Extract the (x, y) coordinate from the center of the cell holding the provided text.  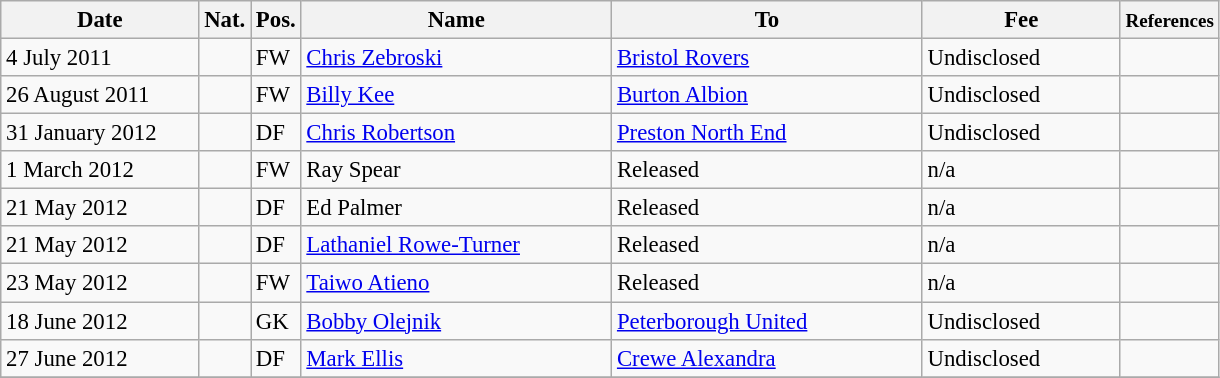
References (1170, 20)
Peterborough United (768, 321)
Ray Spear (456, 170)
Ed Palmer (456, 208)
Chris Zebroski (456, 58)
Pos. (276, 20)
GK (276, 321)
18 June 2012 (100, 321)
Fee (1021, 20)
31 January 2012 (100, 133)
Name (456, 20)
Chris Robertson (456, 133)
Preston North End (768, 133)
Nat. (225, 20)
Mark Ellis (456, 358)
26 August 2011 (100, 95)
4 July 2011 (100, 58)
Burton Albion (768, 95)
Crewe Alexandra (768, 358)
27 June 2012 (100, 358)
Bobby Olejnik (456, 321)
Bristol Rovers (768, 58)
1 March 2012 (100, 170)
Taiwo Atieno (456, 283)
Billy Kee (456, 95)
23 May 2012 (100, 283)
Lathaniel Rowe-Turner (456, 245)
Date (100, 20)
To (768, 20)
